Return [X, Y] of the center of cell containing provided text 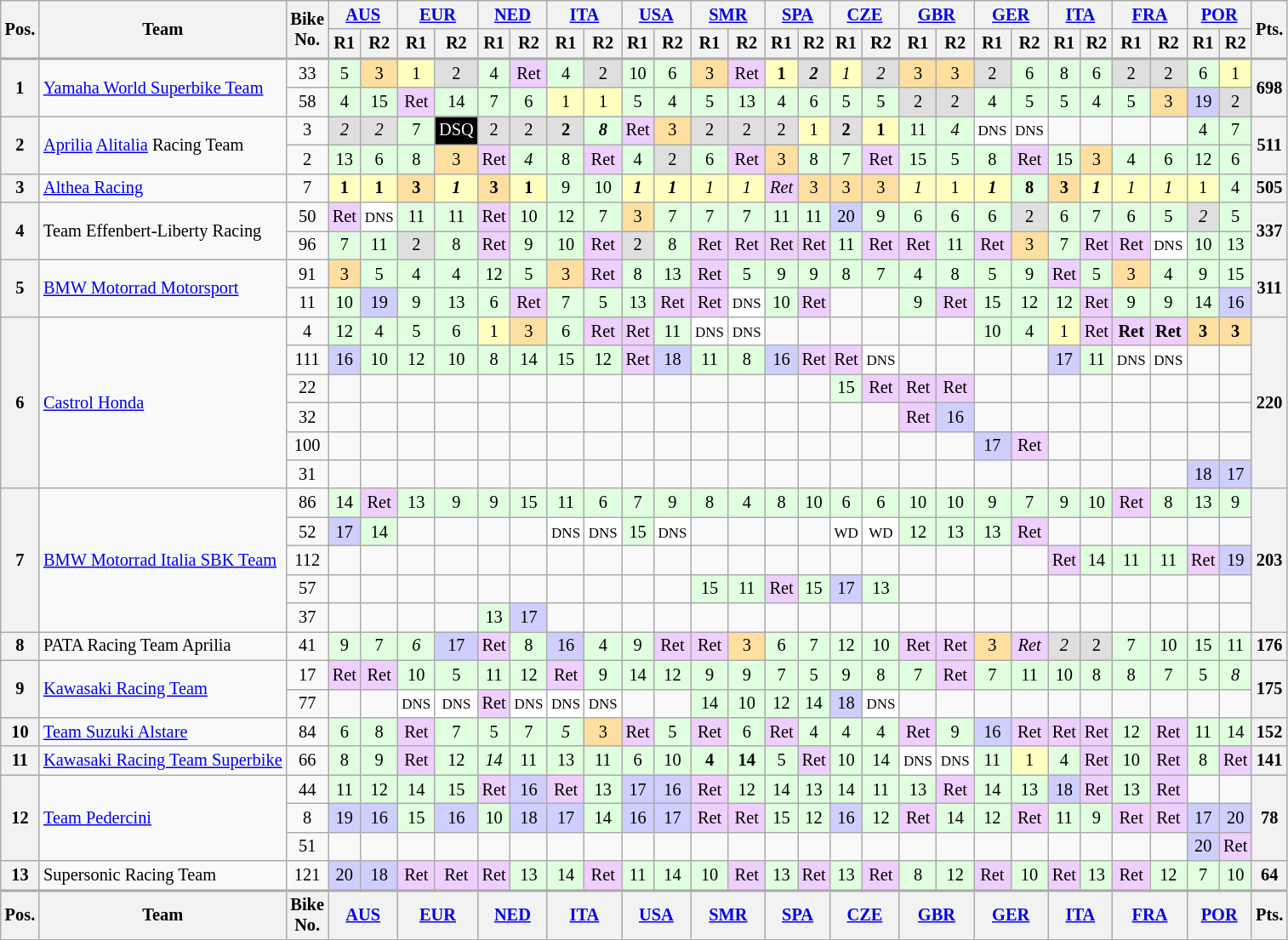
Aprilia Alitalia Racing Team [162, 145]
121 [308, 875]
100 [308, 446]
51 [308, 846]
64 [1269, 875]
Kawasaki Racing Team Superbike [162, 761]
22 [308, 388]
Yamaha World Superbike Team [162, 87]
78 [1269, 818]
337 [1269, 230]
33 [308, 72]
96 [308, 245]
50 [308, 216]
Althea Racing [162, 188]
86 [308, 503]
141 [1269, 761]
37 [308, 618]
311 [1269, 288]
91 [308, 274]
511 [1269, 145]
BMW Motorrad Motorsport [162, 288]
Team Pedercini [162, 818]
31 [308, 474]
DSQ [456, 130]
BMW Motorrad Italia SBK Team [162, 560]
698 [1269, 87]
203 [1269, 560]
Supersonic Racing Team [162, 875]
58 [308, 102]
66 [308, 761]
175 [1269, 689]
111 [308, 360]
57 [308, 589]
44 [308, 789]
112 [308, 560]
505 [1269, 188]
PATA Racing Team Aprilia [162, 646]
52 [308, 532]
77 [308, 704]
Kawasaki Racing Team [162, 689]
84 [308, 732]
Team Effenbert-Liberty Racing [162, 230]
Castrol Honda [162, 402]
220 [1269, 402]
32 [308, 417]
176 [1269, 646]
41 [308, 646]
Team Suzuki Alstare [162, 732]
152 [1269, 732]
